Scan for the cell matching the given text and deliver its [x, y] coordinate at center. 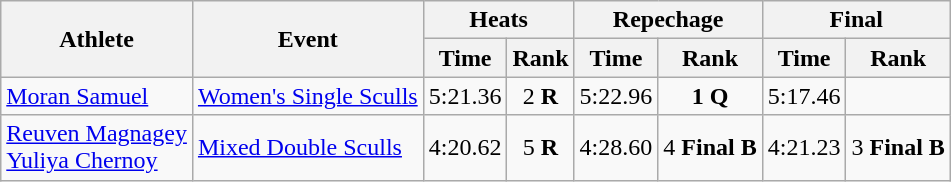
Final [856, 20]
Heats [498, 20]
Women's Single Sculls [308, 96]
5:22.96 [616, 96]
1 Q [710, 96]
Repechage [668, 20]
4:28.60 [616, 148]
Event [308, 39]
4:20.62 [465, 148]
Moran Samuel [97, 96]
5:21.36 [465, 96]
Mixed Double Sculls [308, 148]
4:21.23 [804, 148]
2 R [540, 96]
5 R [540, 148]
4 Final B [710, 148]
Reuven MagnageyYuliya Chernoy [97, 148]
5:17.46 [804, 96]
3 Final B [898, 148]
Athlete [97, 39]
